Capture the cell that displays the provided text and extract its [X, Y] central coordinate. 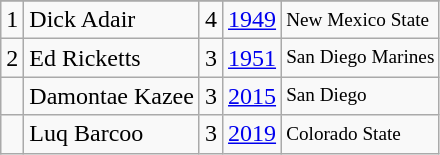
Luq Barcoo [112, 134]
1 [12, 20]
2019 [252, 134]
Damontae Kazee [112, 96]
1951 [252, 58]
Colorado State [360, 134]
2015 [252, 96]
1949 [252, 20]
New Mexico State [360, 20]
Ed Ricketts [112, 58]
San Diego [360, 96]
Dick Adair [112, 20]
4 [210, 20]
San Diego Marines [360, 58]
2 [12, 58]
